For the text-containing cell, return its midpoint in (x, y) coordinate format. 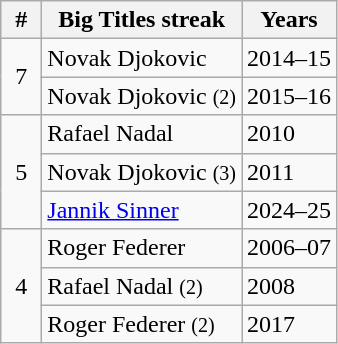
2024–25 (290, 210)
2010 (290, 134)
2008 (290, 286)
Jannik Sinner (142, 210)
2017 (290, 324)
5 (22, 172)
# (22, 20)
Roger Federer (2) (142, 324)
Roger Federer (142, 248)
Novak Djokovic (3) (142, 172)
Big Titles streak (142, 20)
Novak Djokovic (142, 58)
Rafael Nadal (2) (142, 286)
Years (290, 20)
2006–07 (290, 248)
4 (22, 286)
Rafael Nadal (142, 134)
2014–15 (290, 58)
2015–16 (290, 96)
7 (22, 77)
2011 (290, 172)
Novak Djokovic (2) (142, 96)
